Find where the given text appears and provide that cell's center as [X, Y] coordinate. 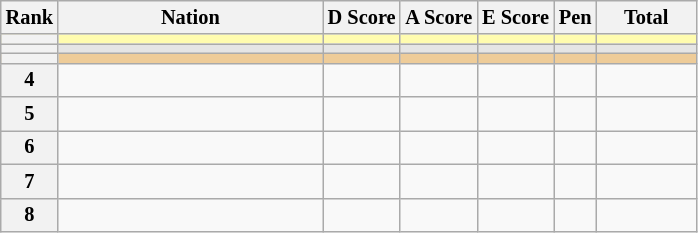
5 [30, 114]
4 [30, 80]
7 [30, 181]
Total [646, 17]
A Score [438, 17]
6 [30, 147]
Pen [576, 17]
8 [30, 215]
D Score [362, 17]
Rank [30, 17]
E Score [516, 17]
Nation [190, 17]
